Search for the cell housing the specified text and yield its [x, y] center coordinate. 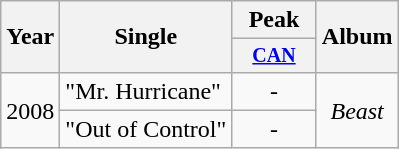
CAN [274, 56]
Beast [357, 110]
Single [146, 37]
Album [357, 37]
"Mr. Hurricane" [146, 91]
Year [30, 37]
2008 [30, 110]
"Out of Control" [146, 129]
Peak [274, 20]
